Extract the (X, Y) coordinate from the center of the cell holding the provided text.  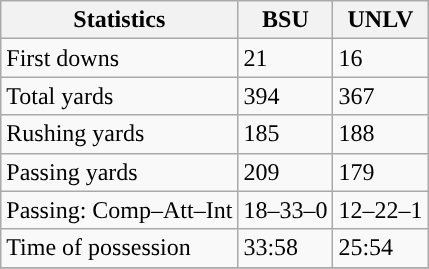
BSU (286, 20)
First downs (120, 58)
367 (380, 96)
16 (380, 58)
12–22–1 (380, 210)
UNLV (380, 20)
18–33–0 (286, 210)
Statistics (120, 20)
209 (286, 172)
394 (286, 96)
25:54 (380, 248)
Total yards (120, 96)
21 (286, 58)
188 (380, 134)
Passing: Comp–Att–Int (120, 210)
Time of possession (120, 248)
179 (380, 172)
185 (286, 134)
33:58 (286, 248)
Rushing yards (120, 134)
Passing yards (120, 172)
